Extract the [x, y] coordinate from the center of the cell holding the provided text.  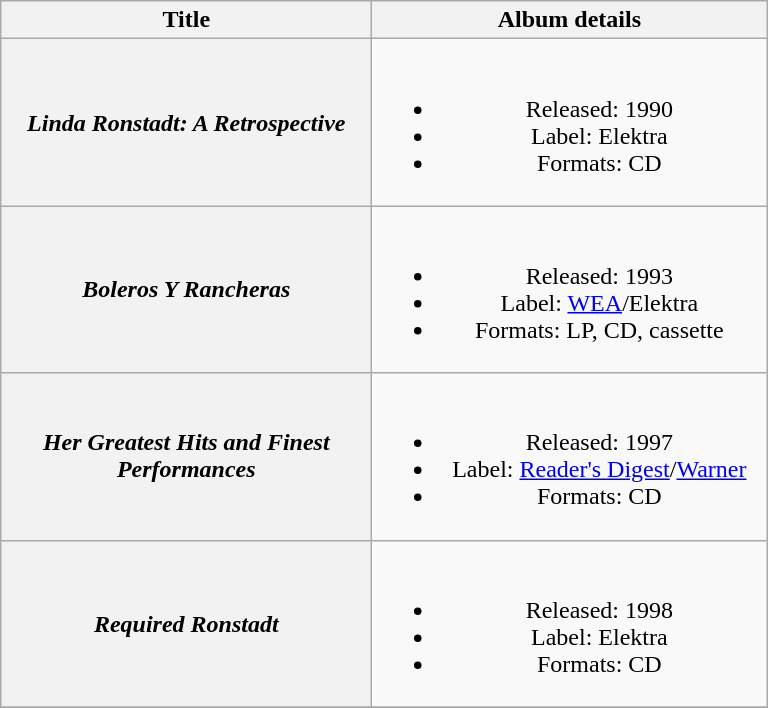
Boleros Y Rancheras [186, 290]
Title [186, 20]
Released: 1993Label: WEA/ElektraFormats: LP, CD, cassette [570, 290]
Required Ronstadt [186, 624]
Released: 1997Label: Reader's Digest/WarnerFormats: CD [570, 456]
Linda Ronstadt: A Retrospective [186, 122]
Released: 1998Label: ElektraFormats: CD [570, 624]
Her Greatest Hits and Finest Performances [186, 456]
Album details [570, 20]
Released: 1990Label: ElektraFormats: CD [570, 122]
